Identify which cell holds the provided text, then report its (x, y) central coordinate. 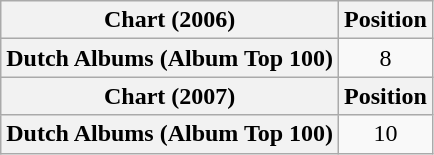
10 (386, 134)
Chart (2006) (170, 20)
8 (386, 58)
Chart (2007) (170, 96)
